Capture the cell that displays the provided text and extract its (x, y) central coordinate. 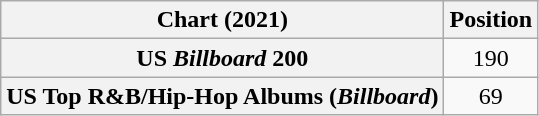
69 (491, 96)
US Billboard 200 (222, 58)
Position (491, 20)
US Top R&B/Hip-Hop Albums (Billboard) (222, 96)
Chart (2021) (222, 20)
190 (491, 58)
